Locate the cell with the specified text and output its (X, Y) center coordinate. 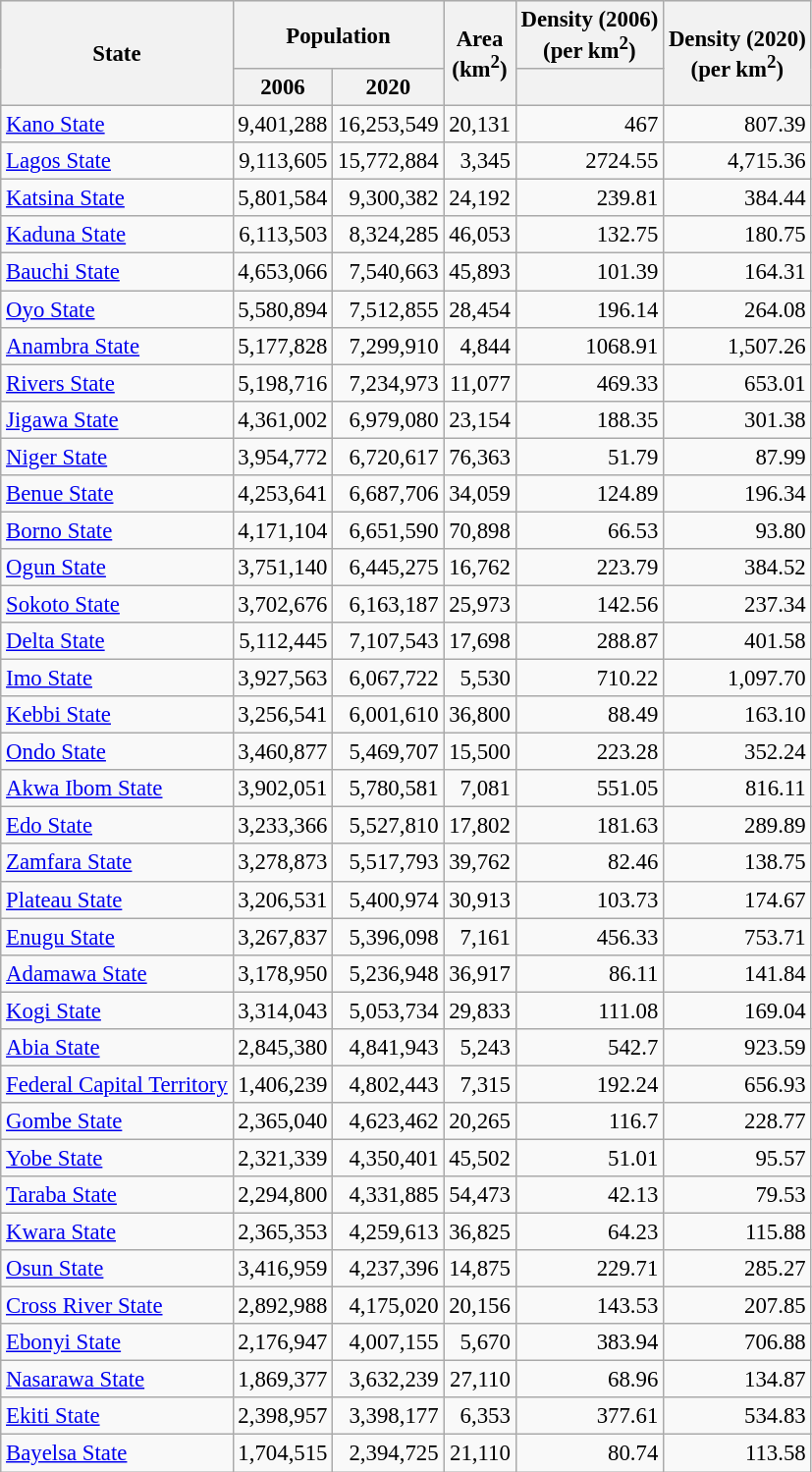
4,361,002 (283, 419)
Akwa Ibom State (117, 789)
Yobe State (117, 1158)
23,154 (479, 419)
36,917 (479, 973)
Cross River State (117, 1306)
163.10 (737, 715)
4,007,155 (389, 1342)
Delta State (117, 641)
164.31 (737, 272)
6,353 (479, 1417)
5,780,581 (389, 789)
1,507.26 (737, 346)
3,233,366 (283, 826)
Kano State (117, 125)
7,161 (479, 937)
95.57 (737, 1158)
2006 (283, 87)
2,294,800 (283, 1195)
15,500 (479, 752)
196.34 (737, 494)
21,110 (479, 1453)
3,927,563 (283, 679)
4,171,104 (283, 530)
17,698 (479, 641)
45,893 (479, 272)
Borno State (117, 530)
Bauchi State (117, 272)
7,299,910 (389, 346)
223.28 (589, 752)
Area(km2) (479, 53)
2,176,947 (283, 1342)
Sokoto State (117, 604)
196.14 (589, 309)
181.63 (589, 826)
111.08 (589, 1010)
State (117, 53)
Population (338, 35)
76,363 (479, 457)
Plateau State (117, 900)
3,345 (479, 161)
82.46 (589, 863)
6,979,080 (389, 419)
5,243 (479, 1048)
Kebbi State (117, 715)
80.74 (589, 1453)
Bayelsa State (117, 1453)
223.79 (589, 568)
2,321,339 (283, 1158)
54,473 (479, 1195)
3,314,043 (283, 1010)
5,580,894 (283, 309)
6,001,610 (389, 715)
228.77 (737, 1121)
4,653,066 (283, 272)
15,772,884 (389, 161)
Enugu State (117, 937)
239.81 (589, 198)
39,762 (479, 863)
4,623,462 (389, 1121)
6,687,706 (389, 494)
7,512,855 (389, 309)
Osun State (117, 1269)
5,530 (479, 679)
384.52 (737, 568)
6,651,590 (389, 530)
4,175,020 (389, 1306)
3,267,837 (283, 937)
4,715.36 (737, 161)
116.7 (589, 1121)
88.49 (589, 715)
93.80 (737, 530)
30,913 (479, 900)
1,097.70 (737, 679)
11,077 (479, 383)
5,527,810 (389, 826)
Gombe State (117, 1121)
6,163,187 (389, 604)
285.27 (737, 1269)
2,398,957 (283, 1417)
534.83 (737, 1417)
64.23 (589, 1232)
3,702,676 (283, 604)
138.75 (737, 863)
Niger State (117, 457)
542.7 (589, 1048)
Kaduna State (117, 235)
20,156 (479, 1306)
Taraba State (117, 1195)
551.05 (589, 789)
20,131 (479, 125)
66.53 (589, 530)
Kwara State (117, 1232)
1068.91 (589, 346)
101.39 (589, 272)
70,898 (479, 530)
Ondo State (117, 752)
9,401,288 (283, 125)
14,875 (479, 1269)
142.56 (589, 604)
Kogi State (117, 1010)
923.59 (737, 1048)
352.24 (737, 752)
7,107,543 (389, 641)
289.89 (737, 826)
401.58 (737, 641)
4,331,885 (389, 1195)
27,110 (479, 1380)
2,845,380 (283, 1048)
7,315 (479, 1084)
4,253,641 (283, 494)
6,067,722 (389, 679)
229.71 (589, 1269)
51.01 (589, 1158)
3,416,959 (283, 1269)
24,192 (479, 198)
710.22 (589, 679)
29,833 (479, 1010)
5,517,793 (389, 863)
6,113,503 (283, 235)
Imo State (117, 679)
469.33 (589, 383)
1,406,239 (283, 1084)
301.38 (737, 419)
25,973 (479, 604)
16,253,549 (389, 125)
42.13 (589, 1195)
4,259,613 (389, 1232)
192.24 (589, 1084)
1,869,377 (283, 1380)
237.34 (737, 604)
2,394,725 (389, 1453)
Anambra State (117, 346)
Oyo State (117, 309)
5,400,974 (389, 900)
264.08 (737, 309)
Zamfara State (117, 863)
5,236,948 (389, 973)
Rivers State (117, 383)
3,206,531 (283, 900)
46,053 (479, 235)
2020 (389, 87)
3,632,239 (389, 1380)
3,751,140 (283, 568)
79.53 (737, 1195)
Ebonyi State (117, 1342)
3,256,541 (283, 715)
816.11 (737, 789)
Adamawa State (117, 973)
2724.55 (589, 161)
Federal Capital Territory (117, 1084)
706.88 (737, 1342)
207.85 (737, 1306)
Abia State (117, 1048)
9,300,382 (389, 198)
169.04 (737, 1010)
141.84 (737, 973)
3,178,950 (283, 973)
180.75 (737, 235)
134.87 (737, 1380)
6,720,617 (389, 457)
34,059 (479, 494)
384.44 (737, 198)
5,198,716 (283, 383)
5,053,734 (389, 1010)
Jigawa State (117, 419)
28,454 (479, 309)
103.73 (589, 900)
4,237,396 (389, 1269)
113.58 (737, 1453)
3,954,772 (283, 457)
1,704,515 (283, 1453)
383.94 (589, 1342)
7,234,973 (389, 383)
87.99 (737, 457)
7,540,663 (389, 272)
17,802 (479, 826)
36,825 (479, 1232)
86.11 (589, 973)
5,801,584 (283, 198)
2,365,040 (283, 1121)
115.88 (737, 1232)
4,841,943 (389, 1048)
8,324,285 (389, 235)
36,800 (479, 715)
124.89 (589, 494)
3,460,877 (283, 752)
4,844 (479, 346)
Edo State (117, 826)
753.71 (737, 937)
288.87 (589, 641)
3,902,051 (283, 789)
4,350,401 (389, 1158)
3,278,873 (283, 863)
2,365,353 (283, 1232)
7,081 (479, 789)
653.01 (737, 383)
143.53 (589, 1306)
68.96 (589, 1380)
Benue State (117, 494)
467 (589, 125)
5,112,445 (283, 641)
188.35 (589, 419)
16,762 (479, 568)
51.79 (589, 457)
9,113,605 (283, 161)
5,469,707 (389, 752)
656.93 (737, 1084)
6,445,275 (389, 568)
Katsina State (117, 198)
5,670 (479, 1342)
Nasarawa State (117, 1380)
Density (2020)(per km2) (737, 53)
456.33 (589, 937)
174.67 (737, 900)
20,265 (479, 1121)
Ogun State (117, 568)
4,802,443 (389, 1084)
5,396,098 (389, 937)
3,398,177 (389, 1417)
377.61 (589, 1417)
Ekiti State (117, 1417)
807.39 (737, 125)
Density (2006)(per km2) (589, 35)
Lagos State (117, 161)
2,892,988 (283, 1306)
132.75 (589, 235)
45,502 (479, 1158)
5,177,828 (283, 346)
